Identify which cell holds the provided text, then report its [X, Y] central coordinate. 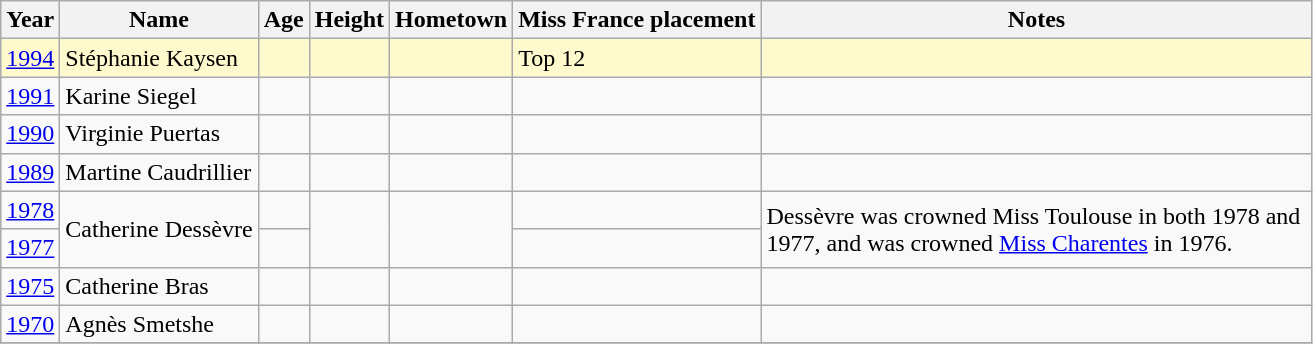
1990 [30, 134]
Stéphanie Kaysen [159, 58]
Height [349, 20]
Hometown [452, 20]
Catherine Dessèvre [159, 229]
1991 [30, 96]
Virginie Puertas [159, 134]
Dessèvre was crowned Miss Toulouse in both 1978 and 1977, and was crowned Miss Charentes in 1976. [1036, 229]
Karine Siegel [159, 96]
Agnès Smetshe [159, 324]
1970 [30, 324]
Year [30, 20]
Top 12 [637, 58]
1978 [30, 210]
Age [284, 20]
Miss France placement [637, 20]
Name [159, 20]
Martine Caudrillier [159, 172]
1975 [30, 286]
1994 [30, 58]
1977 [30, 248]
1989 [30, 172]
Catherine Bras [159, 286]
Notes [1036, 20]
